Scan for the cell matching the given text and deliver its (x, y) coordinate at center. 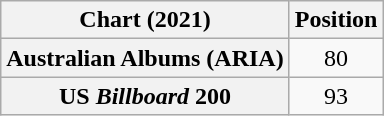
US Billboard 200 (145, 96)
80 (336, 58)
Australian Albums (ARIA) (145, 58)
Chart (2021) (145, 20)
Position (336, 20)
93 (336, 96)
